Extract the (X, Y) coordinate from the center of the cell holding the provided text.  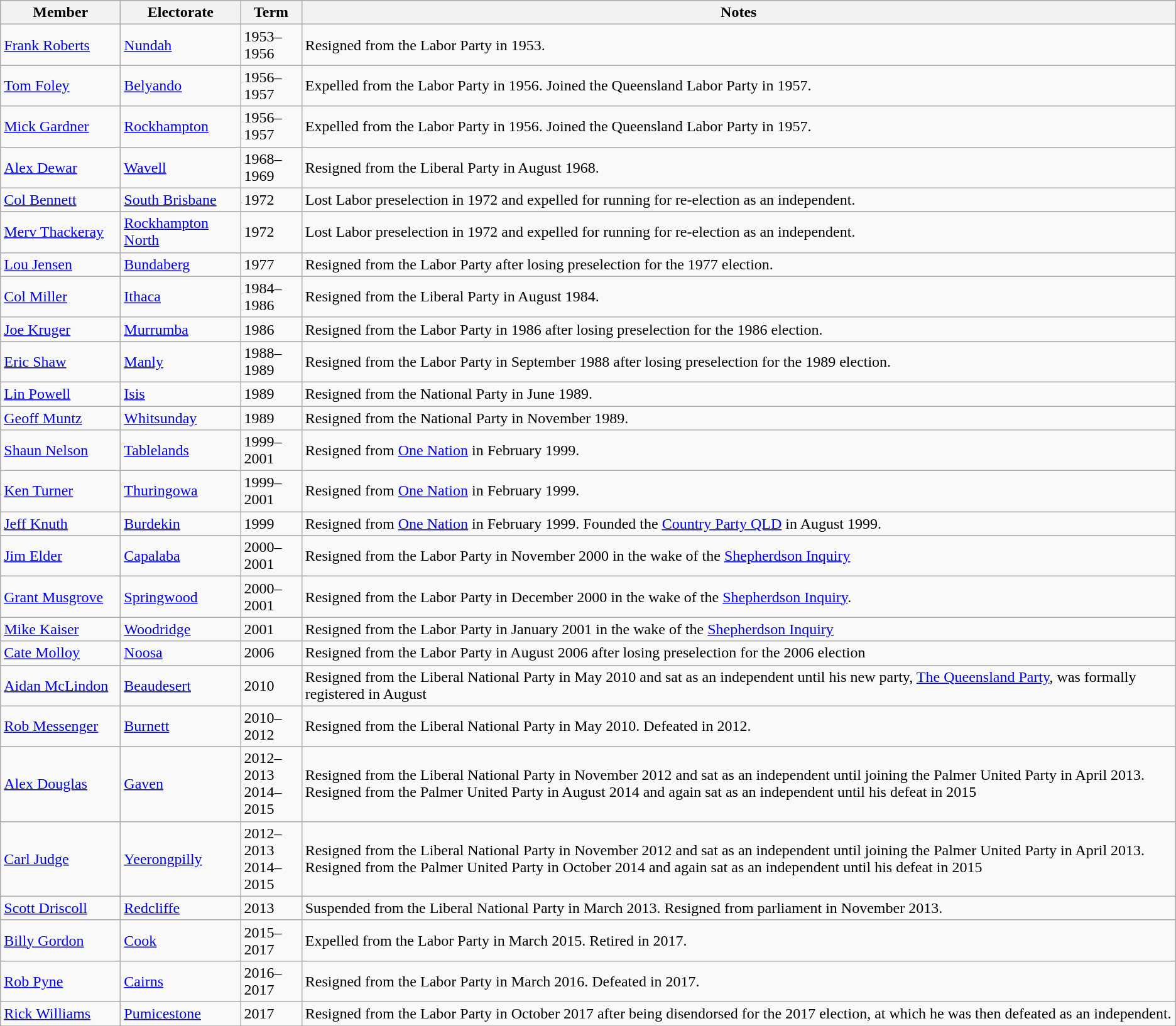
Carl Judge (60, 859)
Yeerongpilly (181, 859)
1988–1989 (271, 362)
Shaun Nelson (60, 451)
Resigned from the National Party in June 1989. (739, 394)
2015–2017 (271, 941)
Geoff Muntz (60, 418)
2006 (271, 653)
Isis (181, 394)
Resigned from the Liberal Party in August 1984. (739, 296)
2010 (271, 686)
1977 (271, 264)
2016–2017 (271, 981)
Mick Gardner (60, 127)
Eric Shaw (60, 362)
Alex Douglas (60, 784)
Rick Williams (60, 1013)
Alex Dewar (60, 167)
Aidan McLindon (60, 686)
Rockhampton (181, 127)
Whitsunday (181, 418)
Thuringowa (181, 491)
Gaven (181, 784)
1953–1956 (271, 45)
Term (271, 13)
Resigned from the Labor Party after losing preselection for the 1977 election. (739, 264)
Resigned from the Labor Party in March 2016. Defeated in 2017. (739, 981)
Tom Foley (60, 85)
Scott Driscoll (60, 908)
Springwood (181, 597)
Cate Molloy (60, 653)
Rockhampton North (181, 232)
Pumicestone (181, 1013)
Joe Kruger (60, 329)
Bundaberg (181, 264)
Electorate (181, 13)
Jeff Knuth (60, 524)
Grant Musgrove (60, 597)
Resigned from the Labor Party in January 2001 in the wake of the Shepherdson Inquiry (739, 629)
Jim Elder (60, 556)
Resigned from the Liberal Party in August 1968. (739, 167)
Notes (739, 13)
Ithaca (181, 296)
Col Miller (60, 296)
Belyando (181, 85)
Manly (181, 362)
Frank Roberts (60, 45)
Redcliffe (181, 908)
Resigned from the Liberal National Party in May 2010. Defeated in 2012. (739, 726)
Beaudesert (181, 686)
Resigned from the National Party in November 1989. (739, 418)
Cairns (181, 981)
1968–1969 (271, 167)
South Brisbane (181, 200)
Noosa (181, 653)
Resigned from the Labor Party in October 2017 after being disendorsed for the 2017 election, at which he was then defeated as an independent. (739, 1013)
Member (60, 13)
Suspended from the Liberal National Party in March 2013. Resigned from parliament in November 2013. (739, 908)
Lou Jensen (60, 264)
Resigned from the Labor Party in 1986 after losing preselection for the 1986 election. (739, 329)
Wavell (181, 167)
Resigned from the Labor Party in August 2006 after losing preselection for the 2006 election (739, 653)
2017 (271, 1013)
Lin Powell (60, 394)
2001 (271, 629)
Capalaba (181, 556)
Rob Pyne (60, 981)
Burnett (181, 726)
Resigned from One Nation in February 1999. Founded the Country Party QLD in August 1999. (739, 524)
2010–2012 (271, 726)
Woodridge (181, 629)
Merv Thackeray (60, 232)
Resigned from the Labor Party in 1953. (739, 45)
Resigned from the Labor Party in December 2000 in the wake of the Shepherdson Inquiry. (739, 597)
Resigned from the Labor Party in September 1988 after losing preselection for the 1989 election. (739, 362)
Nundah (181, 45)
1984–1986 (271, 296)
2013 (271, 908)
Col Bennett (60, 200)
Burdekin (181, 524)
Expelled from the Labor Party in March 2015. Retired in 2017. (739, 941)
Rob Messenger (60, 726)
Cook (181, 941)
1999 (271, 524)
Tablelands (181, 451)
Billy Gordon (60, 941)
Mike Kaiser (60, 629)
Ken Turner (60, 491)
Murrumba (181, 329)
Resigned from the Labor Party in November 2000 in the wake of the Shepherdson Inquiry (739, 556)
1986 (271, 329)
